Output the (X, Y) coordinate of the center of the cell containing the given text.  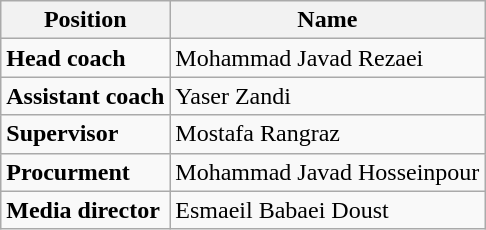
Supervisor (86, 134)
Mohammad Javad Hosseinpour (328, 172)
Mostafa Rangraz (328, 134)
Position (86, 20)
Head coach (86, 58)
Mohammad Javad Rezaei (328, 58)
Name (328, 20)
Esmaeil Babaei Doust (328, 210)
Yaser Zandi (328, 96)
Assistant coach (86, 96)
Media director (86, 210)
Procurment (86, 172)
